Capture the cell that displays the provided text and extract its (x, y) central coordinate. 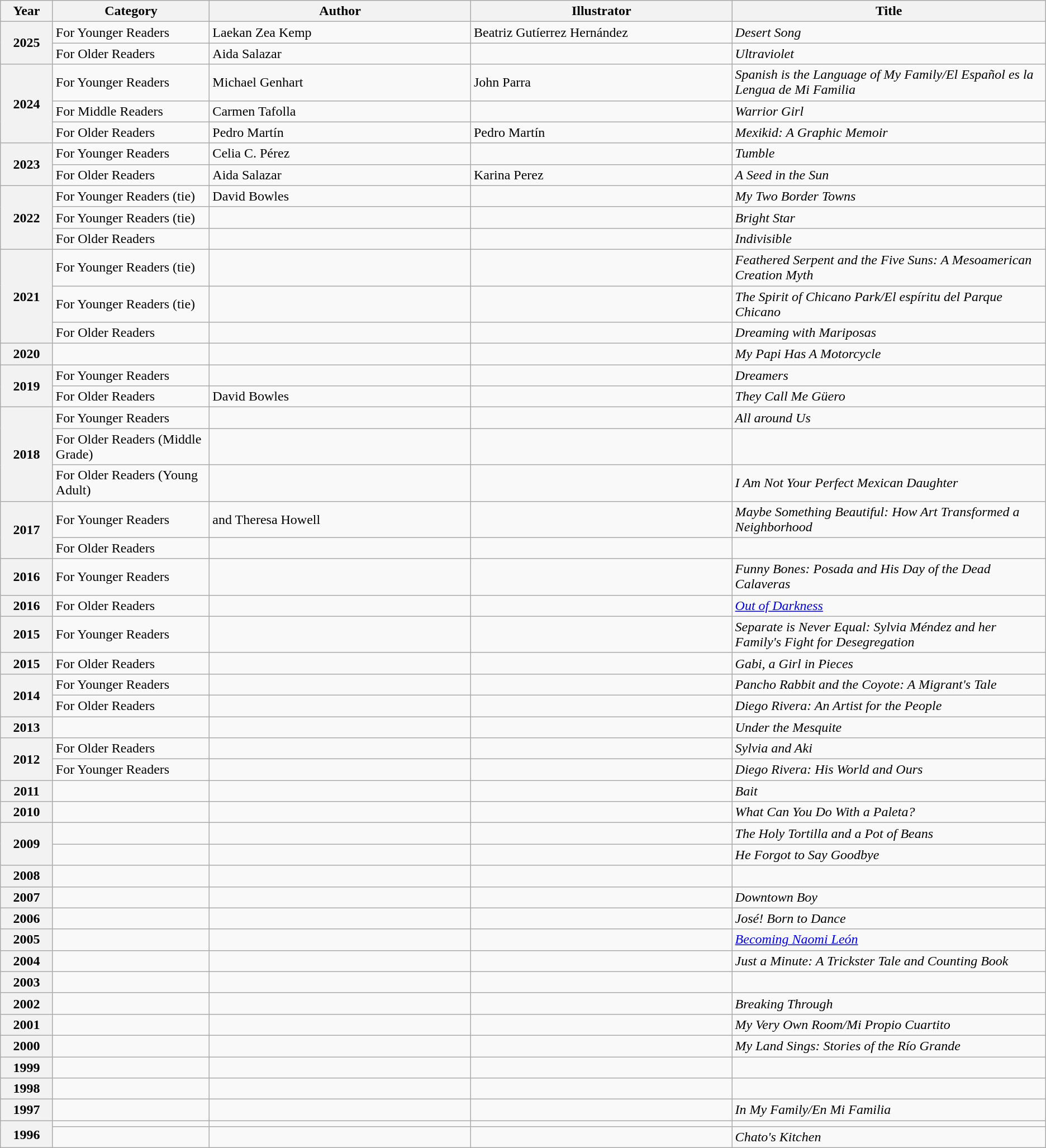
Dreaming with Mariposas (888, 333)
2008 (27, 876)
Laekan Zea Kemp (340, 32)
Gabi, a Girl in Pieces (888, 663)
2012 (27, 759)
The Spirit of Chicano Park/El espíritu del Parque Chicano (888, 304)
1996 (27, 1134)
2018 (27, 454)
Year (27, 11)
Just a Minute: A Trickster Tale and Counting Book (888, 961)
Celia C. Pérez (340, 154)
He Forgot to Say Goodbye (888, 855)
Becoming Naomi León (888, 940)
2020 (27, 354)
2006 (27, 918)
John Parra (601, 83)
2010 (27, 812)
2007 (27, 897)
In My Family/En Mi Familia (888, 1110)
My Land Sings: Stories of the Río Grande (888, 1046)
Diego Rivera: An Artist for the People (888, 706)
Bright Star (888, 217)
Author (340, 11)
2025 (27, 43)
Indivisible (888, 239)
Chato's Kitchen (888, 1137)
Karina Perez (601, 175)
Tumble (888, 154)
The Holy Tortilla and a Pot of Beans (888, 833)
What Can You Do With a Paleta? (888, 812)
Breaking Through (888, 1003)
Downtown Boy (888, 897)
My Very Own Room/Mi Propio Cuartito (888, 1025)
Diego Rivera: His World and Ours (888, 770)
Pancho Rabbit and the Coyote: A Migrant's Tale (888, 684)
Warrior Girl (888, 111)
A Seed in the Sun (888, 175)
My Two Border Towns (888, 196)
2019 (27, 386)
I Am Not Your Perfect Mexican Daughter (888, 483)
Feathered Serpent and the Five Suns: A Mesoamerican Creation Myth (888, 267)
Ultraviolet (888, 54)
Separate is Never Equal: Sylvia Méndez and her Family's Fight for Desegregation (888, 635)
2023 (27, 164)
Sylvia and Aki (888, 749)
For Middle Readers (131, 111)
2017 (27, 530)
2003 (27, 982)
Spanish is the Language of My Family/El Español es la Lengua de Mi Familia (888, 83)
Carmen Tafolla (340, 111)
Dreamers (888, 375)
2005 (27, 940)
Mexikid: A Graphic Memoir (888, 132)
2000 (27, 1046)
2013 (27, 727)
1999 (27, 1068)
and Theresa Howell (340, 520)
2024 (27, 104)
For Older Readers (Middle Grade) (131, 447)
2009 (27, 844)
My Papi Has A Motorcycle (888, 354)
Beatriz Gutíerrez Hernández (601, 32)
Under the Mesquite (888, 727)
1997 (27, 1110)
2021 (27, 296)
All around Us (888, 418)
2022 (27, 217)
They Call Me Güero (888, 397)
Maybe Something Beautiful: How Art Transformed a Neighborhood (888, 520)
2001 (27, 1025)
Michael Genhart (340, 83)
Desert Song (888, 32)
2014 (27, 695)
Title (888, 11)
2004 (27, 961)
Funny Bones: Posada and His Day of the Dead Calaveras (888, 577)
José! Born to Dance (888, 918)
For Older Readers (Young Adult) (131, 483)
1998 (27, 1089)
Out of Darkness (888, 606)
Bait (888, 791)
2011 (27, 791)
2002 (27, 1003)
Category (131, 11)
Illustrator (601, 11)
